Return the (x, y) coordinate for the center point of the cell that contains the specified text.  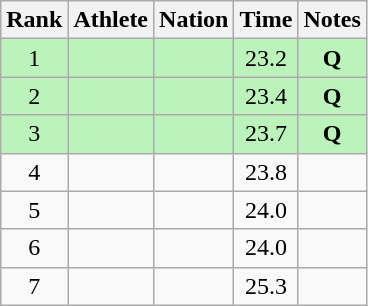
5 (34, 210)
23.7 (266, 134)
23.8 (266, 172)
Time (266, 20)
6 (34, 248)
23.2 (266, 58)
Nation (194, 20)
7 (34, 286)
23.4 (266, 96)
25.3 (266, 286)
Notes (332, 20)
Rank (34, 20)
1 (34, 58)
3 (34, 134)
2 (34, 96)
4 (34, 172)
Athlete (111, 20)
